Return (x, y) of the center of cell containing provided text 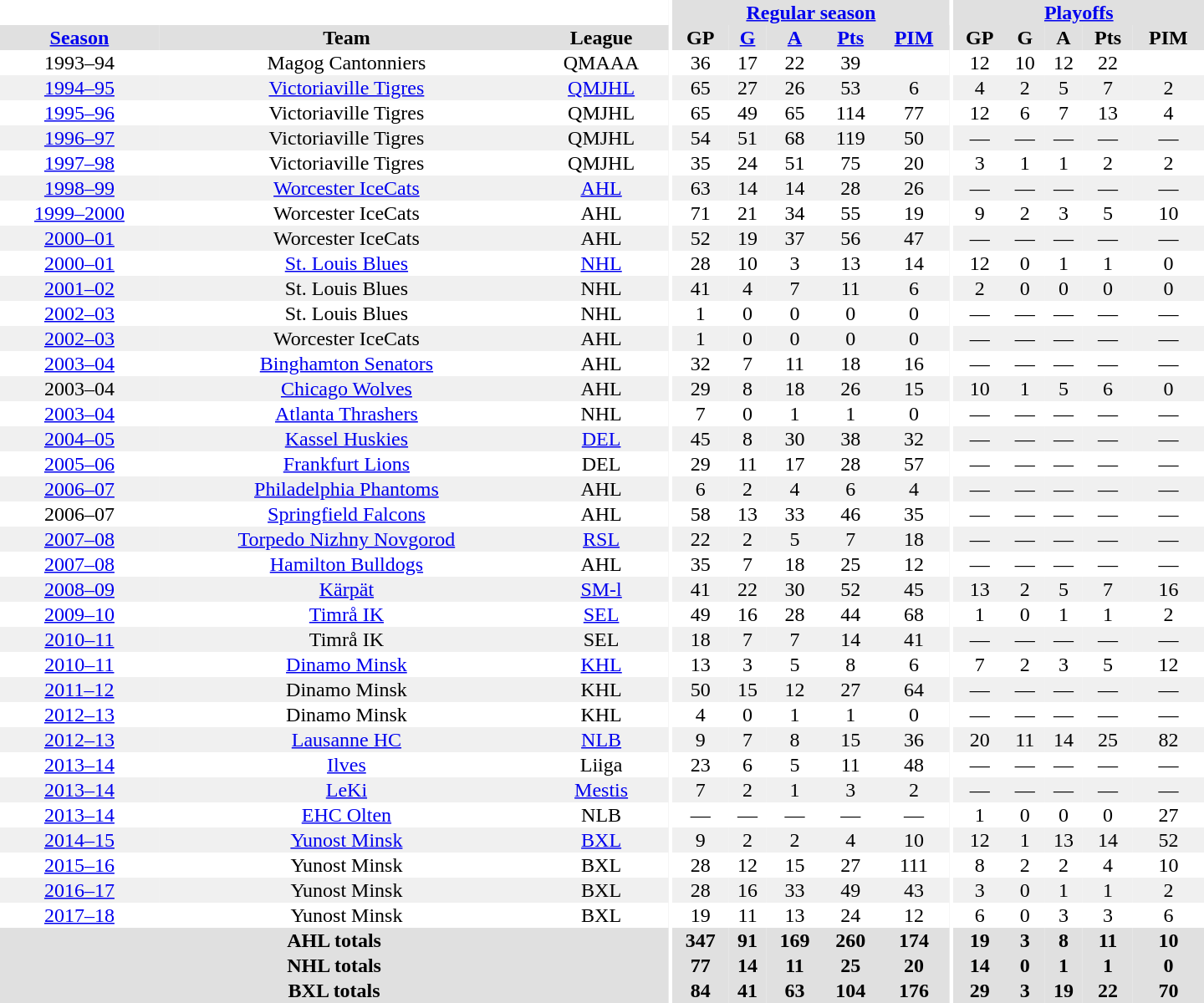
Team (346, 38)
LeKi (346, 790)
347 (701, 940)
Philadelphia Phantoms (346, 489)
104 (851, 990)
114 (851, 113)
54 (701, 138)
2004–05 (79, 439)
57 (915, 464)
Playoffs (1079, 13)
260 (851, 940)
Regular season (811, 13)
Kärpät (346, 589)
Springfield Falcons (346, 514)
SM-l (601, 589)
55 (851, 213)
Mestis (601, 790)
Frankfurt Lions (346, 464)
23 (701, 765)
Atlanta Thrashers (346, 414)
47 (915, 238)
Hamilton Bulldogs (346, 564)
46 (851, 514)
58 (701, 514)
2008–09 (79, 589)
82 (1169, 740)
Season (79, 38)
2005–06 (79, 464)
Torpedo Nizhny Novgorod (346, 539)
44 (851, 614)
BXL totals (334, 990)
League (601, 38)
QMAAA (601, 63)
2009–10 (79, 614)
2001–02 (79, 288)
75 (851, 163)
2017–18 (79, 915)
2016–17 (79, 890)
119 (851, 138)
1995–96 (79, 113)
34 (794, 213)
64 (915, 690)
AHL totals (334, 940)
2015–16 (79, 865)
Kassel Huskies (346, 439)
84 (701, 990)
38 (851, 439)
1996–97 (79, 138)
1998–99 (79, 188)
1997–98 (79, 163)
39 (851, 63)
43 (915, 890)
Lausanne HC (346, 740)
176 (915, 990)
1994–95 (79, 88)
2011–12 (79, 690)
NHL totals (334, 965)
Liiga (601, 765)
Ilves (346, 765)
169 (794, 940)
37 (794, 238)
70 (1169, 990)
53 (851, 88)
EHC Olten (346, 815)
Binghamton Senators (346, 364)
Magog Cantonniers (346, 63)
1993–94 (79, 63)
91 (747, 940)
RSL (601, 539)
111 (915, 865)
174 (915, 940)
56 (851, 238)
71 (701, 213)
48 (915, 765)
21 (747, 213)
Chicago Wolves (346, 389)
1999–2000 (79, 213)
2014–15 (79, 840)
